Capture the cell that displays the provided text and extract its (X, Y) central coordinate. 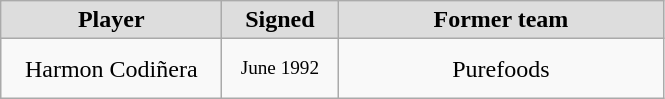
Signed (280, 20)
Former team (501, 20)
Harmon Codiñera (112, 69)
Player (112, 20)
Purefoods (501, 69)
June 1992 (280, 69)
